Determine the [X, Y] coordinate at the center of the cell enclosing the given text.  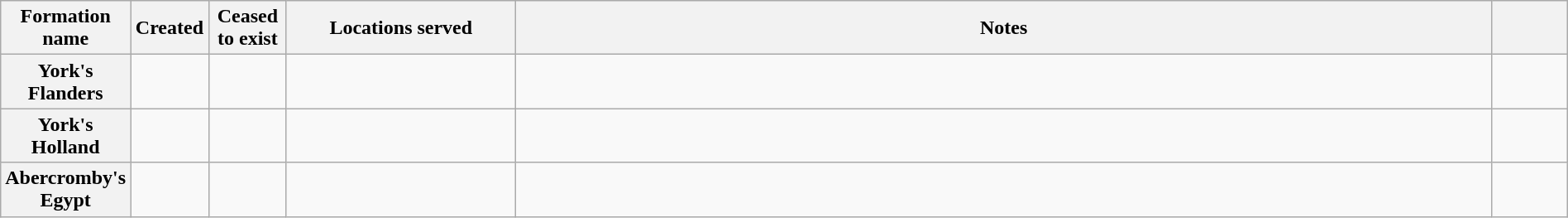
Abercromby's Egypt [66, 189]
York's Holland [66, 136]
Ceased to exist [247, 28]
Created [170, 28]
Notes [1004, 28]
York's Flanders [66, 81]
Formation name [66, 28]
Locations served [400, 28]
